Determine the (X, Y) coordinate at the center of the cell enclosing the given text.  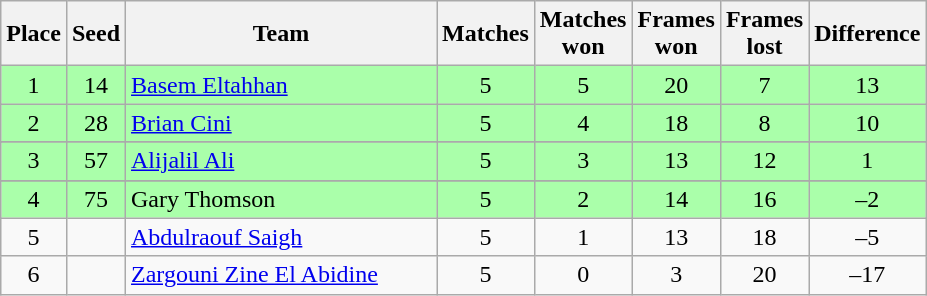
–5 (868, 237)
75 (96, 199)
Place (34, 34)
Matches won (583, 34)
0 (583, 275)
7 (764, 85)
Seed (96, 34)
Alijalil Ali (282, 161)
Frames won (676, 34)
Difference (868, 34)
–17 (868, 275)
16 (764, 199)
12 (764, 161)
Zargouni Zine El Abidine (282, 275)
10 (868, 123)
Gary Thomson (282, 199)
Frames lost (764, 34)
Abdulraouf Saigh (282, 237)
57 (96, 161)
Team (282, 34)
Matches (486, 34)
Basem Eltahhan (282, 85)
Brian Cini (282, 123)
8 (764, 123)
–2 (868, 199)
6 (34, 275)
28 (96, 123)
